Return the [X, Y] coordinate for the center point of the cell that contains the specified text.  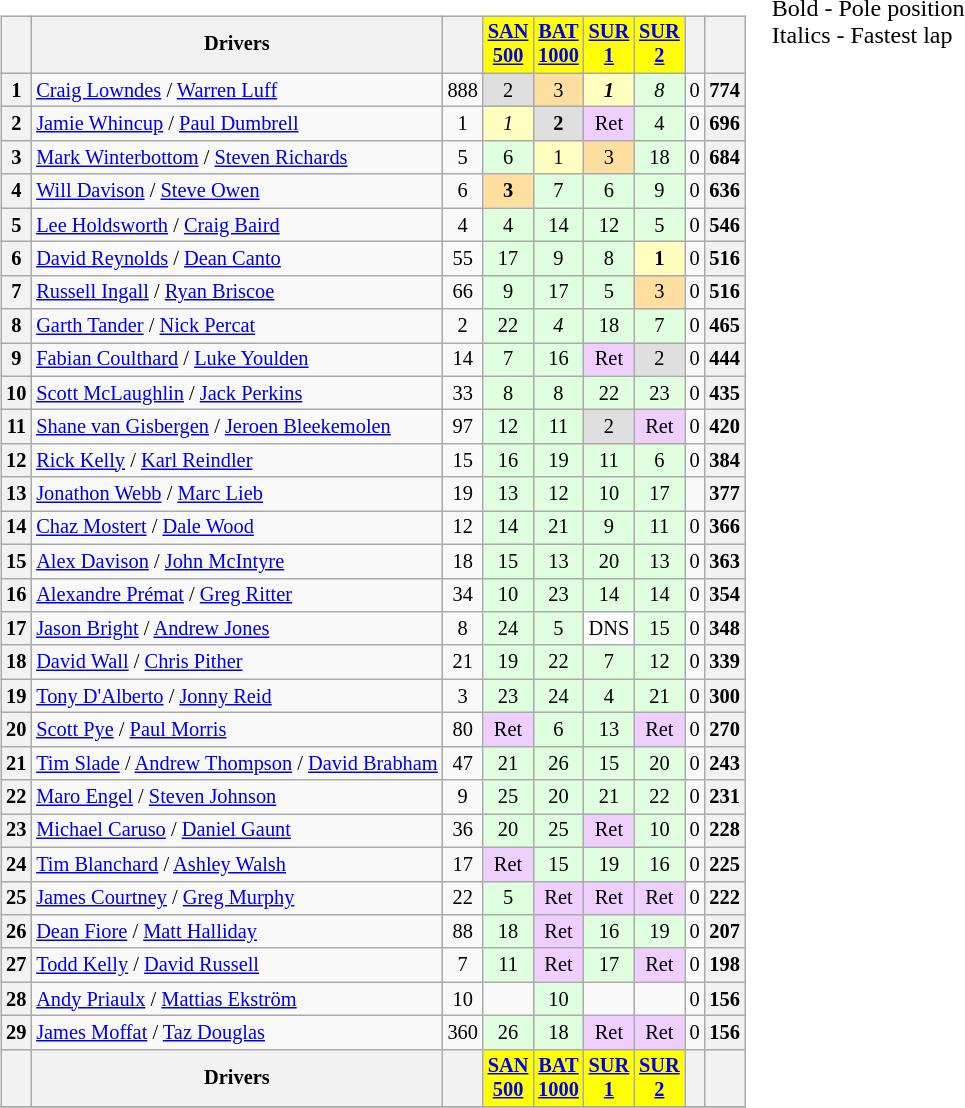
Shane van Gisbergen / Jeroen Bleekemolen [236, 427]
James Moffat / Taz Douglas [236, 1033]
270 [724, 730]
Andy Priaulx / Mattias Ekström [236, 999]
David Wall / Chris Pither [236, 662]
435 [724, 393]
Todd Kelly / David Russell [236, 965]
Lee Holdsworth / Craig Baird [236, 225]
Maro Engel / Steven Johnson [236, 797]
80 [463, 730]
444 [724, 360]
225 [724, 864]
34 [463, 595]
36 [463, 831]
420 [724, 427]
636 [724, 191]
47 [463, 763]
Jason Bright / Andrew Jones [236, 629]
27 [16, 965]
207 [724, 932]
348 [724, 629]
Jonathon Webb / Marc Lieb [236, 494]
28 [16, 999]
55 [463, 259]
Craig Lowndes / Warren Luff [236, 90]
88 [463, 932]
Russell Ingall / Ryan Briscoe [236, 292]
465 [724, 326]
198 [724, 965]
97 [463, 427]
384 [724, 461]
Garth Tander / Nick Percat [236, 326]
Mark Winterbottom / Steven Richards [236, 158]
Alex Davison / John McIntyre [236, 561]
Scott Pye / Paul Morris [236, 730]
Scott McLaughlin / Jack Perkins [236, 393]
377 [724, 494]
231 [724, 797]
James Courtney / Greg Murphy [236, 898]
684 [724, 158]
546 [724, 225]
363 [724, 561]
Tim Slade / Andrew Thompson / David Brabham [236, 763]
366 [724, 528]
360 [463, 1033]
Rick Kelly / Karl Reindler [236, 461]
29 [16, 1033]
354 [724, 595]
222 [724, 898]
774 [724, 90]
33 [463, 393]
Michael Caruso / Daniel Gaunt [236, 831]
339 [724, 662]
300 [724, 696]
Jamie Whincup / Paul Dumbrell [236, 124]
228 [724, 831]
888 [463, 90]
DNS [609, 629]
Tony D'Alberto / Jonny Reid [236, 696]
Dean Fiore / Matt Halliday [236, 932]
243 [724, 763]
Tim Blanchard / Ashley Walsh [236, 864]
David Reynolds / Dean Canto [236, 259]
Alexandre Prémat / Greg Ritter [236, 595]
Chaz Mostert / Dale Wood [236, 528]
696 [724, 124]
66 [463, 292]
Will Davison / Steve Owen [236, 191]
Fabian Coulthard / Luke Youlden [236, 360]
